From the cell containing the given text, extract its center point as [x, y] coordinate. 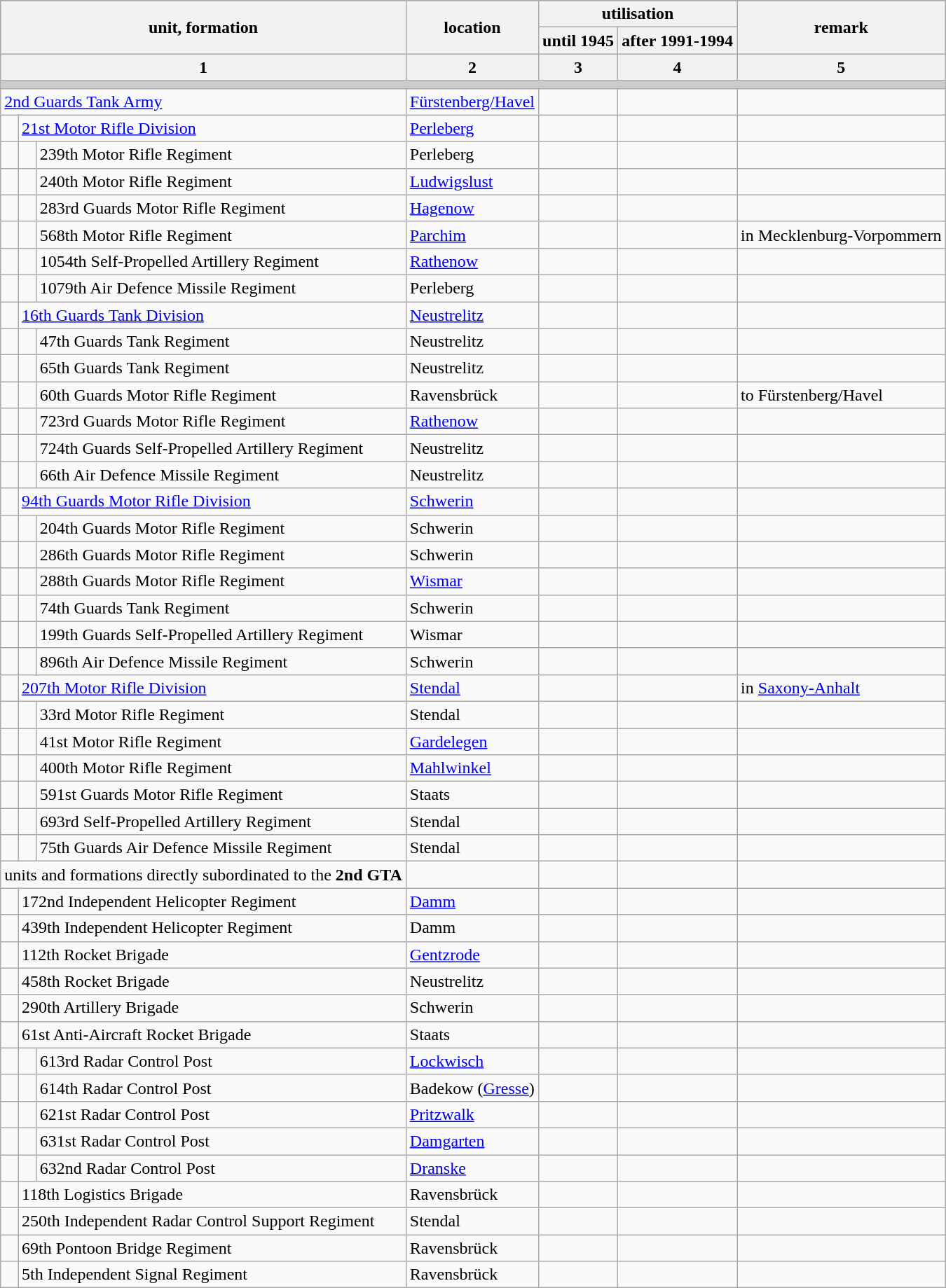
250th Independent Radar Control Support Regiment [212, 1221]
Dranske [472, 1168]
in Saxony-Anhalt [841, 688]
631st Radar Control Post [221, 1141]
41st Motor Rifle Regiment [221, 742]
5th Independent Signal Regiment [212, 1275]
75th Guards Air Defence Missile Regiment [221, 848]
290th Artillery Brigade [212, 1008]
723rd Guards Motor Rifle Regiment [221, 422]
568th Motor Rifle Regiment [221, 235]
439th Independent Helicopter Regiment [212, 928]
66th Air Defence Missile Regiment [221, 475]
Parchim [472, 235]
74th Guards Tank Regiment [221, 608]
199th Guards Self-Propelled Artillery Regiment [221, 635]
69th Pontoon Bridge Regiment [212, 1248]
16th Guards Tank Division [212, 314]
613rd Radar Control Post [221, 1061]
1079th Air Defence Missile Regiment [221, 288]
21st Motor Rifle Division [212, 128]
286th Guards Motor Rifle Regiment [221, 555]
after 1991-1994 [678, 41]
60th Guards Motor Rifle Regiment [221, 395]
632nd Radar Control Post [221, 1168]
Fürstenberg/Havel [472, 102]
Mahlwinkel [472, 768]
in Mecklenburg-Vorpommern [841, 235]
614th Radar Control Post [221, 1088]
118th Logistics Brigade [212, 1195]
Ludwigslust [472, 181]
2nd Guards Tank Army [203, 102]
Pritzwalk [472, 1114]
693rd Self-Propelled Artillery Regiment [221, 822]
2 [472, 67]
Lockwisch [472, 1061]
unit, formation [203, 27]
724th Guards Self-Propelled Artillery Regiment [221, 448]
204th Guards Motor Rifle Regiment [221, 528]
896th Air Defence Missile Regiment [221, 661]
112th Rocket Brigade [212, 955]
288th Guards Motor Rifle Regiment [221, 581]
until 1945 [579, 41]
3 [579, 67]
172nd Independent Helicopter Regiment [212, 901]
1054th Self-Propelled Artillery Regiment [221, 261]
33rd Motor Rifle Regiment [221, 714]
400th Motor Rifle Regiment [221, 768]
207th Motor Rifle Division [212, 688]
94th Guards Motor Rifle Division [212, 501]
Gardelegen [472, 742]
4 [678, 67]
to Fürstenberg/Havel [841, 395]
591st Guards Motor Rifle Regiment [221, 795]
283rd Guards Motor Rifle Regiment [221, 208]
5 [841, 67]
location [472, 27]
Hagenow [472, 208]
1 [203, 67]
Damgarten [472, 1141]
47th Guards Tank Regiment [221, 342]
Gentzrode [472, 955]
240th Motor Rifle Regiment [221, 181]
239th Motor Rifle Regiment [221, 155]
utilisation [638, 14]
65th Guards Tank Regiment [221, 368]
Badekow (Gresse) [472, 1088]
units and formations directly subordinated to the 2nd GTA [203, 875]
remark [841, 27]
458th Rocket Brigade [212, 981]
61st Anti-Aircraft Rocket Brigade [212, 1034]
621st Radar Control Post [221, 1114]
